Output the [x, y] coordinate of the center of the cell containing the given text.  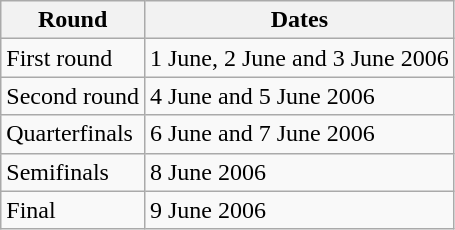
First round [73, 58]
8 June 2006 [299, 172]
9 June 2006 [299, 210]
4 June and 5 June 2006 [299, 96]
6 June and 7 June 2006 [299, 134]
Dates [299, 20]
Round [73, 20]
Quarterfinals [73, 134]
Semifinals [73, 172]
Second round [73, 96]
1 June, 2 June and 3 June 2006 [299, 58]
Final [73, 210]
